Capture the cell that displays the provided text and extract its (x, y) central coordinate. 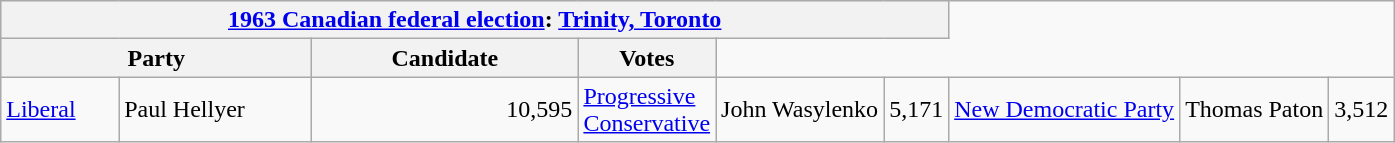
Candidate (445, 58)
Paul Hellyer (216, 110)
Liberal (60, 110)
5,171 (916, 110)
3,512 (1362, 110)
10,595 (445, 110)
New Democratic Party (1064, 110)
Progressive Conservative (647, 110)
Votes (647, 58)
1963 Canadian federal election: Trinity, Toronto (475, 20)
John Wasylenko (800, 110)
Thomas Paton (1254, 110)
Party (156, 58)
